For the text-containing cell, return its midpoint in (X, Y) coordinate format. 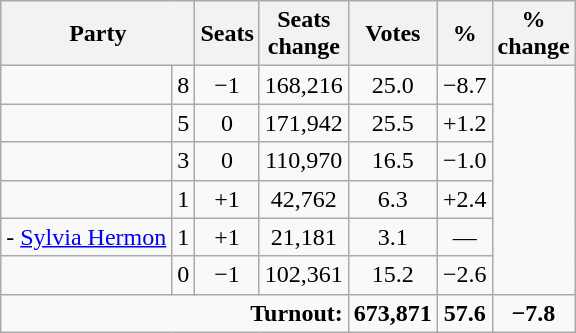
6.3 (392, 199)
168,216 (304, 85)
3 (184, 161)
−8.7 (464, 85)
+2.4 (464, 199)
−1.0 (464, 161)
16.5 (392, 161)
Seatschange (304, 34)
25.0 (392, 85)
%change (534, 34)
21,181 (304, 237)
Seats (227, 34)
— (464, 237)
3.1 (392, 237)
171,942 (304, 123)
673,871 (392, 313)
−7.8 (534, 313)
−2.6 (464, 275)
Party (98, 34)
+1.2 (464, 123)
102,361 (304, 275)
15.2 (392, 275)
Votes (392, 34)
% (464, 34)
110,970 (304, 161)
8 (184, 85)
- Sylvia Hermon (86, 237)
Turnout: (175, 313)
57.6 (464, 313)
42,762 (304, 199)
25.5 (392, 123)
5 (184, 123)
